Return the (X, Y) coordinate for the center point of the cell that contains the specified text.  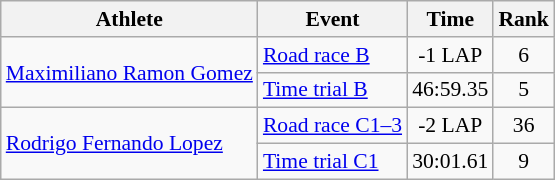
Maximiliano Ramon Gomez (130, 72)
Time (450, 19)
-1 LAP (450, 55)
46:59.35 (450, 90)
36 (524, 126)
5 (524, 90)
Rodrigo Fernando Lopez (130, 144)
9 (524, 162)
Road race B (332, 55)
Event (332, 19)
30:01.61 (450, 162)
-2 LAP (450, 126)
Time trial B (332, 90)
Athlete (130, 19)
Rank (524, 19)
6 (524, 55)
Road race C1–3 (332, 126)
Time trial C1 (332, 162)
